Capture the cell that displays the provided text and extract its (x, y) central coordinate. 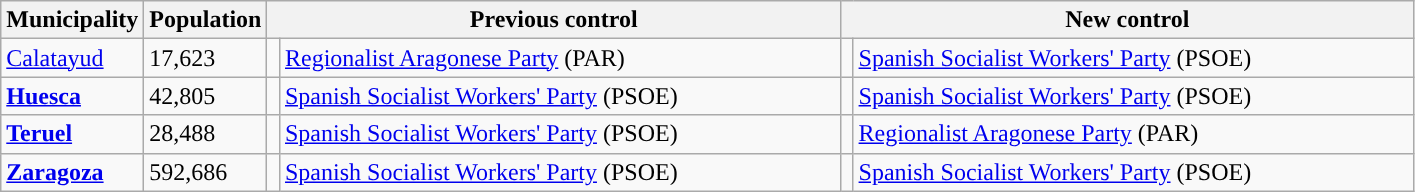
42,805 (206, 96)
Previous control (554, 20)
Municipality (72, 20)
592,686 (206, 172)
Population (206, 20)
28,488 (206, 134)
Huesca (72, 96)
Calatayud (72, 58)
Teruel (72, 134)
New control (1127, 20)
17,623 (206, 58)
Zaragoza (72, 172)
